Locate the cell with the specified text and output its (x, y) center coordinate. 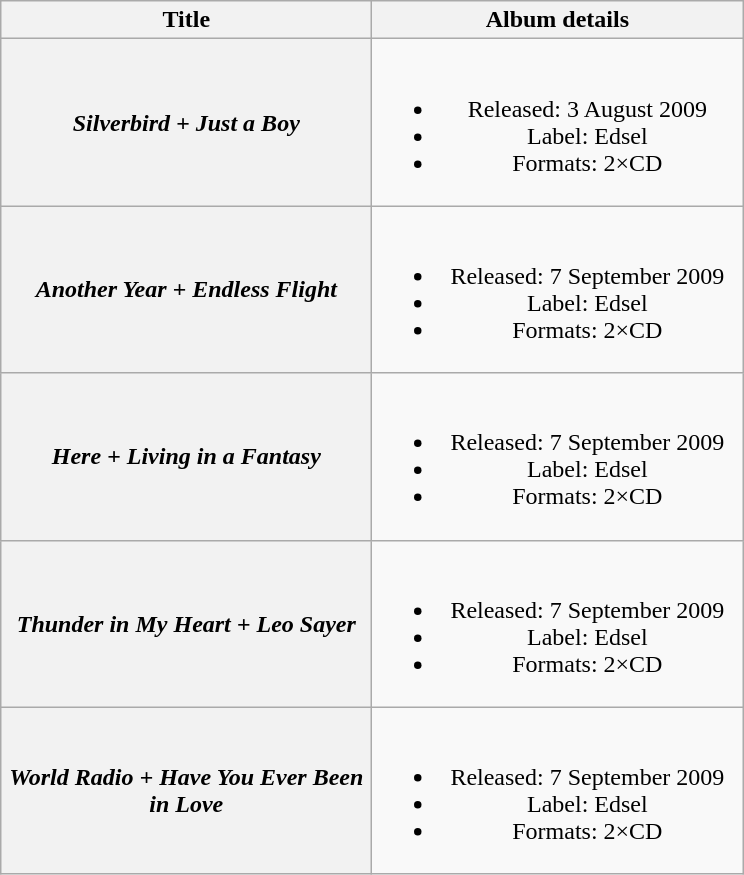
Here + Living in a Fantasy (186, 456)
World Radio + Have You Ever Been in Love (186, 790)
Album details (558, 20)
Another Year + Endless Flight (186, 290)
Released: 3 August 2009Label: EdselFormats: 2×CD (558, 122)
Title (186, 20)
Thunder in My Heart + Leo Sayer (186, 624)
Silverbird + Just a Boy (186, 122)
